Capture the cell that displays the provided text and extract its (X, Y) central coordinate. 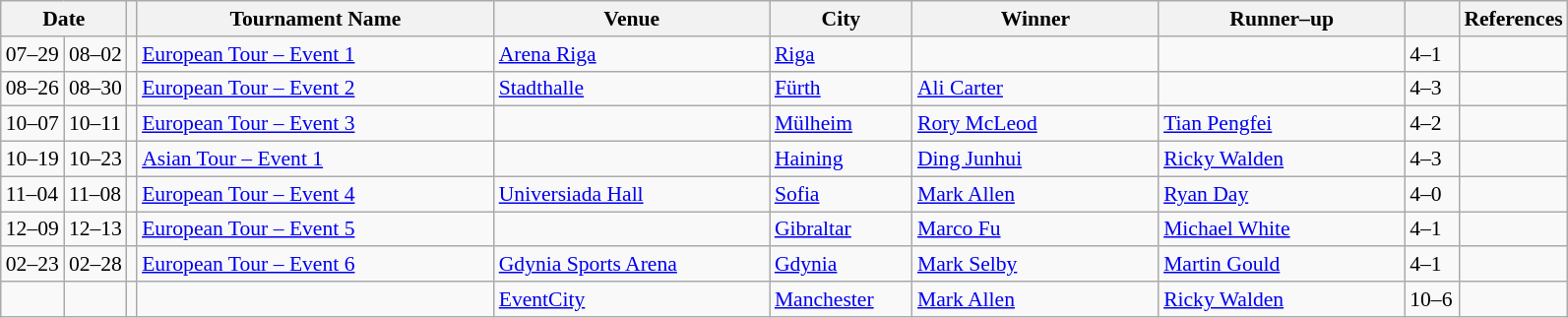
European Tour – Event 4 (315, 194)
Ryan Day (1282, 194)
Haining (841, 159)
References (1513, 19)
Riga (841, 54)
EventCity (632, 299)
Date (64, 19)
10–11 (95, 124)
02–28 (95, 265)
Michael White (1282, 229)
Tian Pengfei (1282, 124)
10–23 (95, 159)
Sofia (841, 194)
07–29 (32, 54)
European Tour – Event 6 (315, 265)
12–13 (95, 229)
European Tour – Event 3 (315, 124)
10–6 (1431, 299)
City (841, 19)
European Tour – Event 2 (315, 89)
Rory McLeod (1035, 124)
European Tour – Event 5 (315, 229)
Manchester (841, 299)
Gdynia (841, 265)
European Tour – Event 1 (315, 54)
02–23 (32, 265)
10–07 (32, 124)
10–19 (32, 159)
Martin Gould (1282, 265)
Universiada Hall (632, 194)
Gdynia Sports Arena (632, 265)
Ding Junhui (1035, 159)
Tournament Name (315, 19)
4–0 (1431, 194)
Mülheim (841, 124)
Arena Riga (632, 54)
Runner–up (1282, 19)
08–26 (32, 89)
Fürth (841, 89)
Venue (632, 19)
Winner (1035, 19)
08–30 (95, 89)
08–02 (95, 54)
Stadthalle (632, 89)
Gibraltar (841, 229)
Marco Fu (1035, 229)
4–2 (1431, 124)
Ali Carter (1035, 89)
Asian Tour – Event 1 (315, 159)
12–09 (32, 229)
11–08 (95, 194)
Mark Selby (1035, 265)
11–04 (32, 194)
